From the cell containing the given text, extract its center point as [x, y] coordinate. 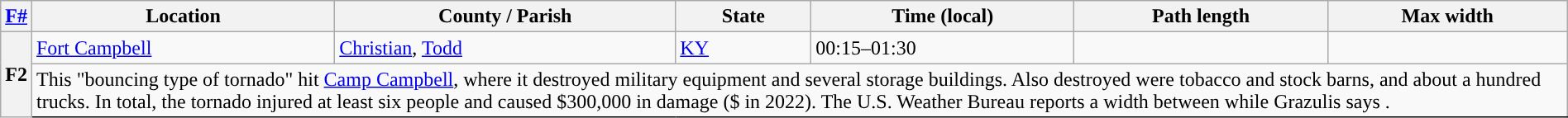
00:15–01:30 [943, 48]
County / Parish [505, 17]
Max width [1447, 17]
KY [743, 48]
F# [17, 17]
State [743, 17]
Fort Campbell [183, 48]
Path length [1201, 17]
Christian, Todd [505, 48]
Time (local) [943, 17]
Location [183, 17]
F2 [17, 74]
